Output the [x, y] coordinate of the center of the cell containing the given text.  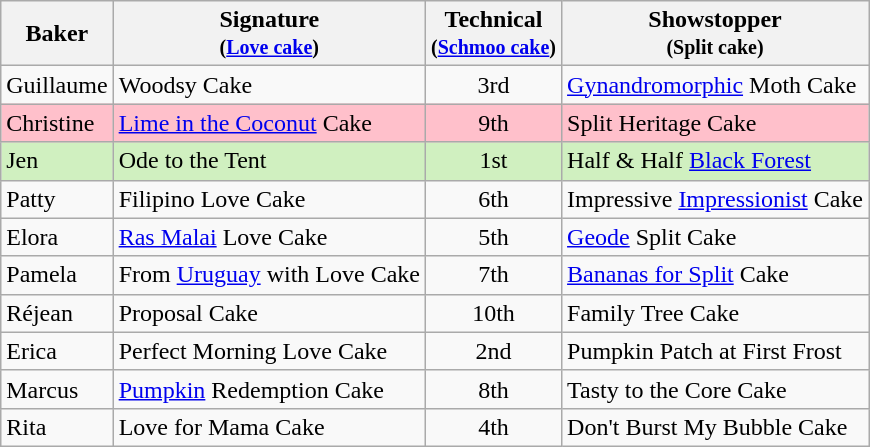
Réjean [57, 313]
Erica [57, 351]
Christine [57, 123]
9th [493, 123]
Pumpkin Redemption Cake [269, 389]
Tasty to the Core Cake [716, 389]
4th [493, 427]
Perfect Morning Love Cake [269, 351]
Pumpkin Patch at First Frost [716, 351]
3rd [493, 85]
10th [493, 313]
Rita [57, 427]
Ode to the Tent [269, 161]
2nd [493, 351]
Jen [57, 161]
Love for Mama Cake [269, 427]
Half & Half Black Forest [716, 161]
8th [493, 389]
5th [493, 237]
Impressive Impressionist Cake [716, 199]
From Uruguay with Love Cake [269, 275]
Ras Malai Love Cake [269, 237]
Marcus [57, 389]
Elora [57, 237]
1st [493, 161]
7th [493, 275]
Technical(Schmoo cake) [493, 34]
Patty [57, 199]
Woodsy Cake [269, 85]
Filipino Love Cake [269, 199]
Guillaume [57, 85]
Geode Split Cake [716, 237]
Signature(Love cake) [269, 34]
Showstopper(Split cake) [716, 34]
Split Heritage Cake [716, 123]
Gynandromorphic Moth Cake [716, 85]
Don't Burst My Bubble Cake [716, 427]
Lime in the Coconut Cake [269, 123]
Pamela [57, 275]
Baker [57, 34]
Family Tree Cake [716, 313]
6th [493, 199]
Bananas for Split Cake [716, 275]
Proposal Cake [269, 313]
